Provide the [x, y] coordinate of the cell's center where the given text is located.  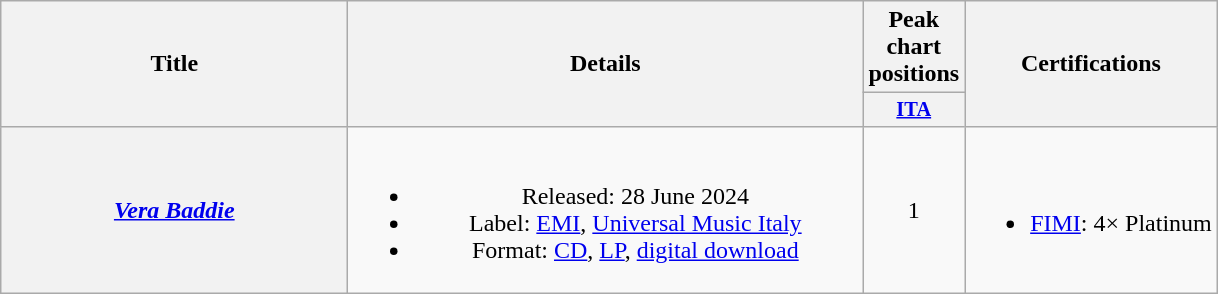
Details [606, 64]
Title [174, 64]
Released: 28 June 2024Label: EMI, Universal Music ItalyFormat: CD, LP, digital download [606, 210]
Vera Baddie [174, 210]
FIMI: 4× Platinum [1092, 210]
1 [914, 210]
ITA [914, 110]
Peak chart positions [914, 47]
Certifications [1092, 64]
